Scan for the cell matching the given text and deliver its [x, y] coordinate at center. 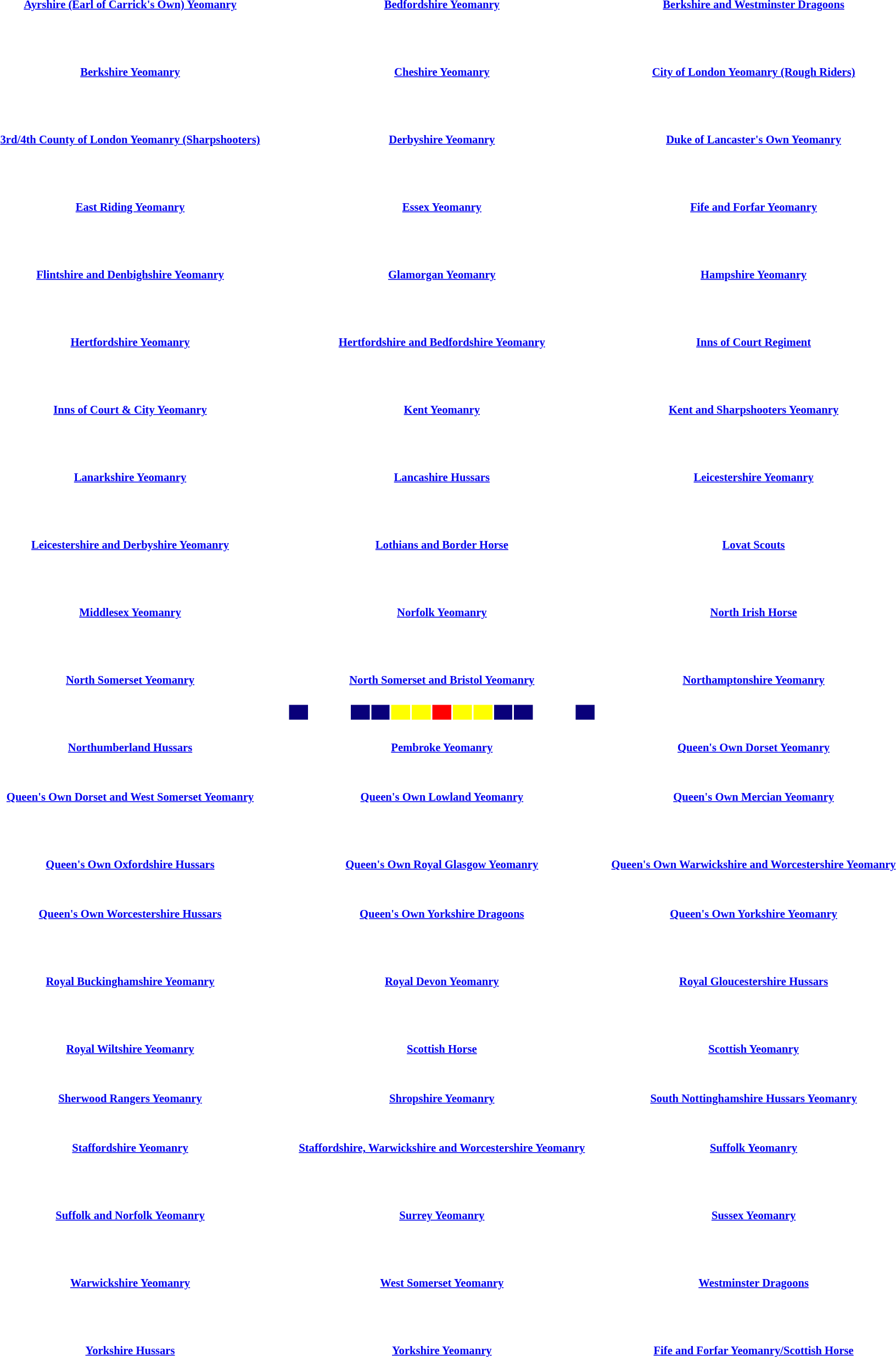
Scottish Horse [441, 1049]
Queen's Own Royal Glasgow Yeomanry [441, 864]
Cheshire Yeomanry [441, 72]
Kent Yeomanry [441, 410]
Essex Yeomanry [441, 208]
West Somerset Yeomanry [441, 1283]
Norfolk Yeomanry [441, 613]
Lancashire Hussars [441, 478]
Surrey Yeomanry [441, 1216]
Royal Devon Yeomanry [441, 982]
Queen's Own Yorkshire Dragoons [441, 914]
Pembroke Yeomanry [441, 748]
Shropshire Yeomanry [441, 1098]
Lothians and Border Horse [441, 545]
Queen's Own Lowland Yeomanry [441, 797]
Derbyshire Yeomanry [441, 139]
North Somerset and Bristol Yeomanry [441, 680]
Glamorgan Yeomanry [441, 275]
Hertfordshire and Bedfordshire Yeomanry [441, 343]
Staffordshire, Warwickshire and Worcestershire Yeomanry [441, 1148]
